Search for the cell housing the specified text and yield its (X, Y) center coordinate. 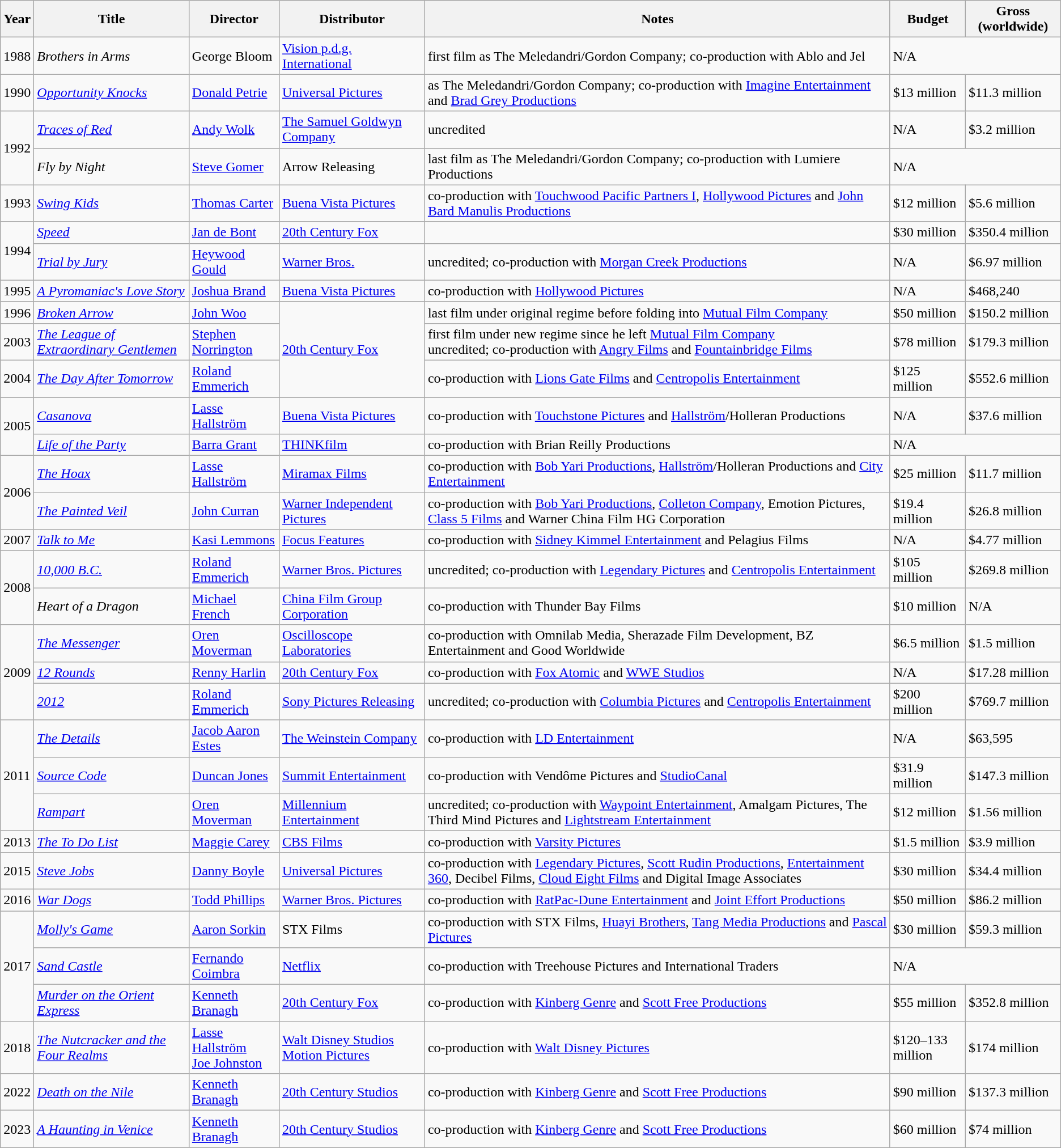
The Samuel Goldwyn Company (351, 129)
co-production with LD Entertainment (657, 738)
2022 (17, 1092)
co-production with Hollywood Pictures (657, 291)
uncredited; co-production with Legendary Pictures and Centropolis Entertainment (657, 569)
Budget (927, 19)
$13 million (927, 93)
$34.4 million (1013, 871)
uncredited (657, 129)
$125 million (927, 379)
A Pyromaniac's Love Story (112, 291)
co-production with RatPac-Dune Entertainment and Joint Effort Productions (657, 900)
$17.28 million (1013, 672)
Death on the Nile (112, 1092)
Netflix (351, 966)
Focus Features (351, 540)
$150.2 million (1013, 312)
$269.8 million (1013, 569)
Talk to Me (112, 540)
Oscilloscope Laboratories (351, 643)
Molly's Game (112, 929)
Warner Independent Pictures (351, 511)
2003 (17, 341)
Life of the Party (112, 445)
$31.9 million (927, 776)
$37.6 million (1013, 415)
$6.97 million (1013, 262)
2011 (17, 776)
2009 (17, 672)
Stephen Norrington (234, 341)
uncredited; co-production with Columbia Pictures and Centropolis Entertainment (657, 702)
2018 (17, 1048)
The League of Extraordinary Gentlemen (112, 341)
Maggie Carey (234, 841)
Rampart (112, 812)
The Details (112, 738)
The Weinstein Company (351, 738)
Jan de Bont (234, 232)
1990 (17, 93)
co-production with Touchstone Pictures and Hallström/Holleran Productions (657, 415)
Sand Castle (112, 966)
The Day After Tomorrow (112, 379)
1992 (17, 148)
The Painted Veil (112, 511)
$25 million (927, 474)
1993 (17, 203)
$179.3 million (1013, 341)
$63,595 (1013, 738)
1995 (17, 291)
$10 million (927, 607)
Millennium Entertainment (351, 812)
2008 (17, 588)
Duncan Jones (234, 776)
$147.3 million (1013, 776)
Donald Petrie (234, 93)
2004 (17, 379)
Aaron Sorkin (234, 929)
1996 (17, 312)
$468,240 (1013, 291)
$3.9 million (1013, 841)
Todd Phillips (234, 900)
The Nutcracker and the Four Realms (112, 1048)
Summit Entertainment (351, 776)
co-production with Sidney Kimmel Entertainment and Pelagius Films (657, 540)
10,000 B.C. (112, 569)
Warner Bros. (351, 262)
$19.4 million (927, 511)
co-production with Touchwood Pacific Partners I, Hollywood Pictures and John Bard Manulis Productions (657, 203)
$4.77 million (1013, 540)
$105 million (927, 569)
Thomas Carter (234, 203)
Murder on the Orient Express (112, 1003)
$11.3 million (1013, 93)
The To Do List (112, 841)
$200 million (927, 702)
co-production with Bob Yari Productions, Colleton Company, Emotion Pictures, Class 5 Films and Warner China Film HG Corporation (657, 511)
$352.8 million (1013, 1003)
$350.4 million (1013, 232)
Arrow Releasing (351, 167)
uncredited; co-production with Morgan Creek Productions (657, 262)
Brothers in Arms (112, 56)
Gross (worldwide) (1013, 19)
Heywood Gould (234, 262)
Lasse HallströmJoe Johnston (234, 1048)
2012 (112, 702)
War Dogs (112, 900)
Fly by Night (112, 167)
$59.3 million (1013, 929)
Miramax Films (351, 474)
co-production with Treehouse Pictures and International Traders (657, 966)
Source Code (112, 776)
Year (17, 19)
$78 million (927, 341)
$11.7 million (1013, 474)
The Hoax (112, 474)
$137.3 million (1013, 1092)
co-production with Walt Disney Pictures (657, 1048)
Steve Jobs (112, 871)
Heart of a Dragon (112, 607)
$55 million (927, 1003)
Steve Gomer (234, 167)
Joshua Brand (234, 291)
George Bloom (234, 56)
2007 (17, 540)
2013 (17, 841)
first film as The Meledandri/Gordon Company; co-production with Ablo and Jel (657, 56)
co-production with Fox Atomic and WWE Studios (657, 672)
$26.8 million (1013, 511)
first film under new regime since he left Mutual Film Companyuncredited; co-production with Angry Films and Fountainbridge Films (657, 341)
Traces of Red (112, 129)
co-production with Vendôme Pictures and StudioCanal (657, 776)
2006 (17, 493)
2023 (17, 1129)
Director (234, 19)
$90 million (927, 1092)
Opportunity Knocks (112, 93)
co-production with Bob Yari Productions, Hallström/Holleran Productions and City Entertainment (657, 474)
$1.56 million (1013, 812)
$86.2 million (1013, 900)
$769.7 million (1013, 702)
Danny Boyle (234, 871)
as The Meledandri/Gordon Company; co-production with Imagine Entertainment and Brad Grey Productions (657, 93)
co-production with Omnilab Media, Sherazade Film Development, BZ Entertainment and Good Worldwide (657, 643)
Notes (657, 19)
$60 million (927, 1129)
1988 (17, 56)
Walt Disney Studios Motion Pictures (351, 1048)
co-production with Brian Reilly Productions (657, 445)
CBS Films (351, 841)
STX Films (351, 929)
Fernando Coimbra (234, 966)
$6.5 million (927, 643)
$552.6 million (1013, 379)
John Woo (234, 312)
Andy Wolk (234, 129)
co-production with Thunder Bay Films (657, 607)
Broken Arrow (112, 312)
The Messenger (112, 643)
Kasi Lemmons (234, 540)
Title (112, 19)
John Curran (234, 511)
co-production with Lions Gate Films and Centropolis Entertainment (657, 379)
Jacob Aaron Estes (234, 738)
Speed (112, 232)
Sony Pictures Releasing (351, 702)
China Film Group Corporation (351, 607)
THINKfilm (351, 445)
uncredited; co-production with Waypoint Entertainment, Amalgam Pictures, The Third Mind Pictures and Lightstream Entertainment (657, 812)
$174 million (1013, 1048)
Barra Grant (234, 445)
Trial by Jury (112, 262)
Michael French (234, 607)
Renny Harlin (234, 672)
$5.6 million (1013, 203)
A Haunting in Venice (112, 1129)
Vision p.d.g. International (351, 56)
2017 (17, 966)
12 Rounds (112, 672)
$3.2 million (1013, 129)
2015 (17, 871)
1994 (17, 251)
co-production with STX Films, Huayi Brothers, Tang Media Productions and Pascal Pictures (657, 929)
last film under original regime before folding into Mutual Film Company (657, 312)
$120–133 million (927, 1048)
co-production with Varsity Pictures (657, 841)
last film as The Meledandri/Gordon Company; co-production with Lumiere Productions (657, 167)
2016 (17, 900)
Casanova (112, 415)
2005 (17, 426)
co-production with Legendary Pictures, Scott Rudin Productions, Entertainment 360, Decibel Films, Cloud Eight Films and Digital Image Associates (657, 871)
Distributor (351, 19)
$74 million (1013, 1129)
Swing Kids (112, 203)
